Search for the cell housing the specified text and yield its [x, y] center coordinate. 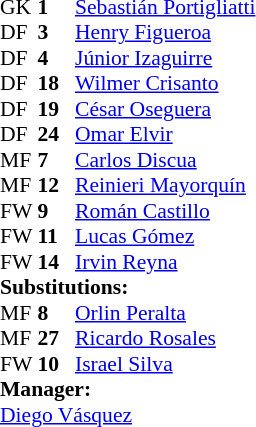
19 [57, 109]
Manager: [128, 389]
27 [57, 339]
3 [57, 33]
12 [57, 185]
Israel Silva [165, 364]
Orlin Peralta [165, 313]
Irvin Reyna [165, 262]
24 [57, 135]
Henry Figueroa [165, 33]
7 [57, 160]
Júnior Izaguirre [165, 58]
Carlos Discua [165, 160]
18 [57, 83]
4 [57, 58]
Reinieri Mayorquín [165, 185]
Substitutions: [128, 287]
Ricardo Rosales [165, 339]
14 [57, 262]
8 [57, 313]
9 [57, 211]
Omar Elvir [165, 135]
César Oseguera [165, 109]
Román Castillo [165, 211]
10 [57, 364]
Lucas Gómez [165, 237]
Wilmer Crisanto [165, 83]
11 [57, 237]
